From the cell containing the given text, extract its center point as [x, y] coordinate. 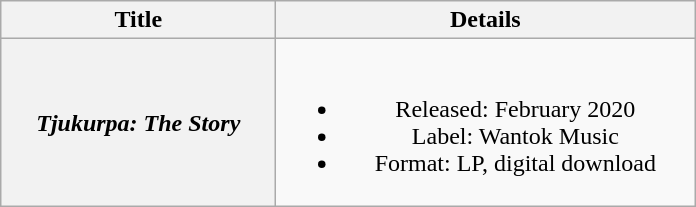
Tjukurpa: The Story [138, 122]
Title [138, 20]
Details [486, 20]
Released: February 2020Label: Wantok MusicFormat: LP, digital download [486, 122]
